From the cell containing the given text, extract its center point as [x, y] coordinate. 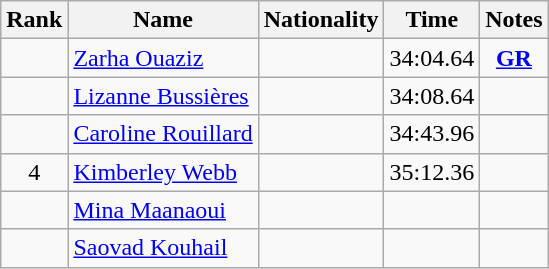
Mina Maanaoui [163, 210]
Saovad Kouhail [163, 248]
34:43.96 [432, 134]
Kimberley Webb [163, 172]
34:08.64 [432, 96]
Rank [34, 20]
Caroline Rouillard [163, 134]
Time [432, 20]
35:12.36 [432, 172]
34:04.64 [432, 58]
Zarha Ouaziz [163, 58]
Name [163, 20]
GR [514, 58]
Lizanne Bussières [163, 96]
4 [34, 172]
Notes [514, 20]
Nationality [321, 20]
